For the text-containing cell, return its midpoint in [X, Y] coordinate format. 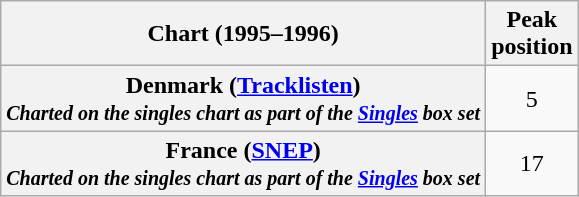
17 [532, 164]
France (SNEP)Charted on the singles chart as part of the Singles box set [244, 164]
Peakposition [532, 34]
Chart (1995–1996) [244, 34]
5 [532, 98]
Denmark (Tracklisten)Charted on the singles chart as part of the Singles box set [244, 98]
